Locate the cell with the specified text and output its (x, y) center coordinate. 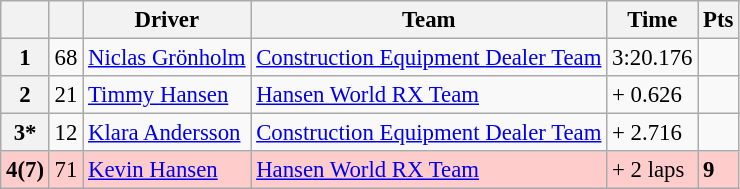
12 (66, 133)
Driver (167, 20)
Timmy Hansen (167, 95)
2 (26, 95)
Klara Andersson (167, 133)
Niclas Grönholm (167, 58)
3:20.176 (652, 58)
Kevin Hansen (167, 170)
+ 0.626 (652, 95)
+ 2 laps (652, 170)
Team (429, 20)
Time (652, 20)
3* (26, 133)
9 (718, 170)
4(7) (26, 170)
71 (66, 170)
1 (26, 58)
+ 2.716 (652, 133)
Pts (718, 20)
68 (66, 58)
21 (66, 95)
